Scan for the cell matching the given text and deliver its [X, Y] coordinate at center. 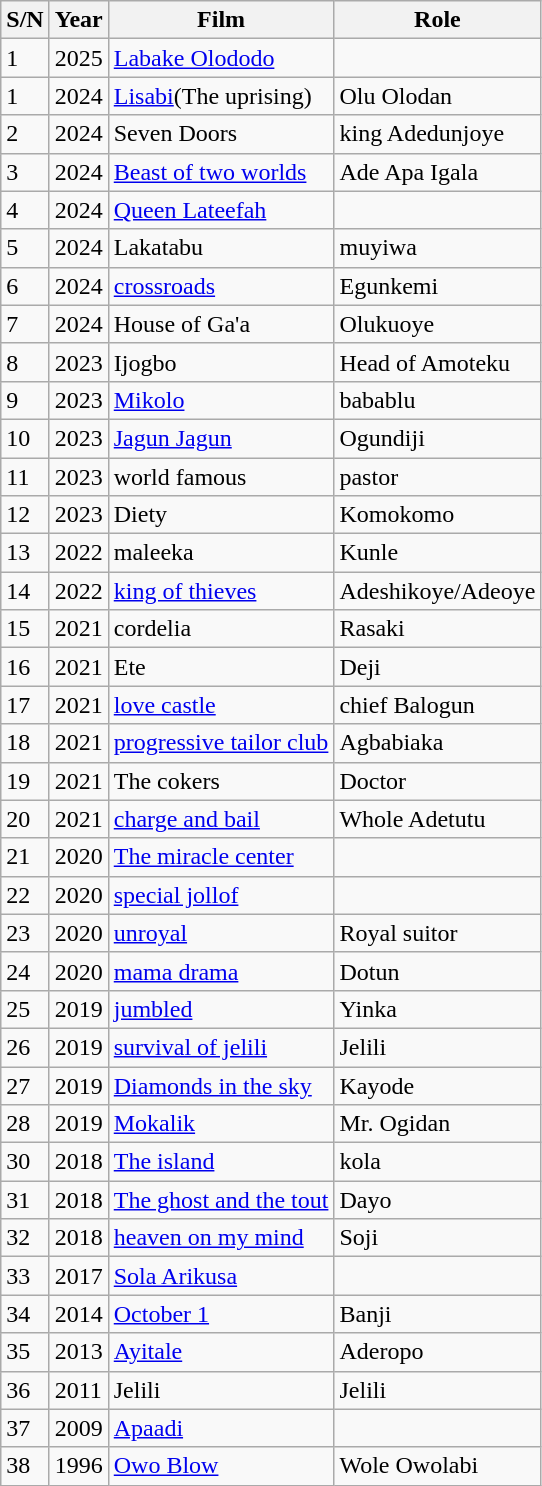
11 [25, 477]
crossroads [221, 286]
Adeshikoye/Adeoye [438, 591]
6 [25, 286]
4 [25, 210]
Deji [438, 667]
progressive tailor club [221, 743]
Diety [221, 515]
Queen Lateefah [221, 210]
2013 [78, 1352]
37 [25, 1428]
Mr. Ogidan [438, 1124]
Ade Apa Igala [438, 172]
survival of jelili [221, 1047]
Olukuoye [438, 324]
12 [25, 515]
38 [25, 1466]
9 [25, 400]
14 [25, 591]
chief Balogun [438, 705]
S/N [25, 20]
pastor [438, 477]
kola [438, 1162]
35 [25, 1352]
Dotun [438, 971]
Komokomo [438, 515]
15 [25, 629]
babablu [438, 400]
maleeka [221, 553]
Kunle [438, 553]
1996 [78, 1466]
muyiwa [438, 248]
2011 [78, 1390]
Labake Olododo [221, 58]
heaven on my mind [221, 1238]
33 [25, 1276]
30 [25, 1162]
Owo Blow [221, 1466]
Year [78, 20]
charge and bail [221, 819]
Seven Doors [221, 134]
2025 [78, 58]
Ogundiji [438, 438]
The miracle center [221, 857]
26 [25, 1047]
2017 [78, 1276]
love castle [221, 705]
Soji [438, 1238]
7 [25, 324]
Mikolo [221, 400]
Banji [438, 1314]
Wole Owolabi [438, 1466]
5 [25, 248]
Role [438, 20]
Yinka [438, 1009]
cordelia [221, 629]
24 [25, 971]
32 [25, 1238]
Lisabi(The uprising) [221, 96]
special jollof [221, 895]
House of Ga'a [221, 324]
Ete [221, 667]
13 [25, 553]
world famous [221, 477]
mama drama [221, 971]
The ghost and the tout [221, 1200]
Film [221, 20]
25 [25, 1009]
22 [25, 895]
Sola Arikusa [221, 1276]
The island [221, 1162]
Egunkemi [438, 286]
Head of Amoteku [438, 362]
36 [25, 1390]
27 [25, 1085]
Ijogbo [221, 362]
Jagun Jagun [221, 438]
28 [25, 1124]
2 [25, 134]
3 [25, 172]
Lakatabu [221, 248]
34 [25, 1314]
2009 [78, 1428]
Dayo [438, 1200]
18 [25, 743]
31 [25, 1200]
October 1 [221, 1314]
17 [25, 705]
Diamonds in the sky [221, 1085]
Rasaki [438, 629]
Beast of two worlds [221, 172]
king Adedunjoye [438, 134]
Doctor [438, 781]
10 [25, 438]
Kayode [438, 1085]
21 [25, 857]
8 [25, 362]
jumbled [221, 1009]
The cokers [221, 781]
Whole Adetutu [438, 819]
unroyal [221, 933]
king of thieves [221, 591]
Agbabiaka [438, 743]
Ayitale [221, 1352]
20 [25, 819]
23 [25, 933]
19 [25, 781]
Apaadi [221, 1428]
Aderopo [438, 1352]
2014 [78, 1314]
Olu Olodan [438, 96]
16 [25, 667]
Mokalik [221, 1124]
Royal suitor [438, 933]
